Detect which cell encompasses the target text, then output its (X, Y) center coordinate. 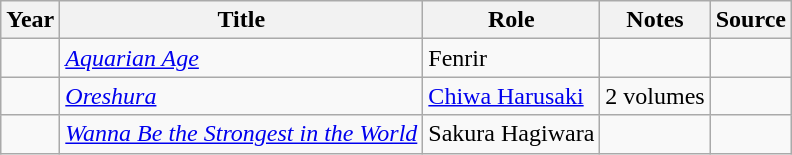
Year (30, 20)
Title (242, 20)
Aquarian Age (242, 58)
Role (512, 20)
Oreshura (242, 96)
2 volumes (655, 96)
Wanna Be the Strongest in the World (242, 134)
Source (750, 20)
Notes (655, 20)
Sakura Hagiwara (512, 134)
Chiwa Harusaki (512, 96)
Fenrir (512, 58)
